Determine the [X, Y] coordinate at the center of the cell enclosing the given text.  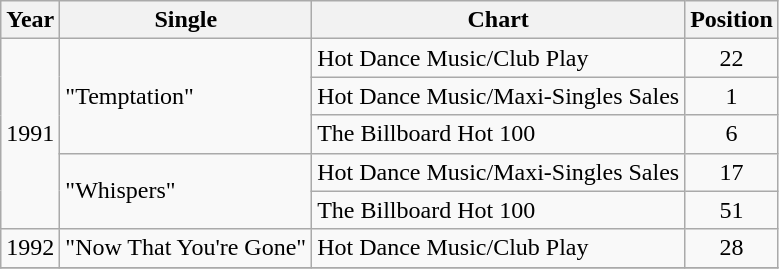
1 [732, 96]
Year [30, 20]
6 [732, 134]
1991 [30, 134]
"Now That You're Gone" [186, 248]
51 [732, 210]
"Temptation" [186, 96]
Chart [498, 20]
17 [732, 172]
Single [186, 20]
Position [732, 20]
"Whispers" [186, 191]
22 [732, 58]
1992 [30, 248]
28 [732, 248]
